Return the [x, y] coordinate for the center point of the cell that contains the specified text.  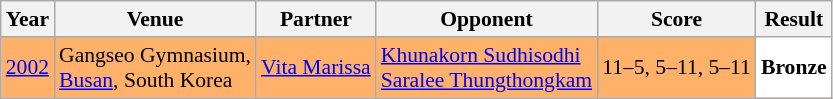
Opponent [486, 19]
Venue [155, 19]
Gangseo Gymnasium,Busan, South Korea [155, 68]
Khunakorn Sudhisodhi Saralee Thungthongkam [486, 68]
11–5, 5–11, 5–11 [676, 68]
2002 [28, 68]
Vita Marissa [316, 68]
Bronze [794, 68]
Year [28, 19]
Result [794, 19]
Partner [316, 19]
Score [676, 19]
